For the text-containing cell, return its midpoint in (x, y) coordinate format. 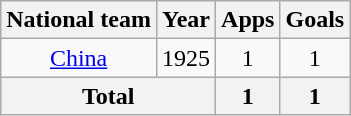
Apps (248, 20)
1925 (186, 58)
National team (79, 20)
China (79, 58)
Goals (315, 20)
Total (108, 96)
Year (186, 20)
